Locate the cell with the specified text and output its [X, Y] center coordinate. 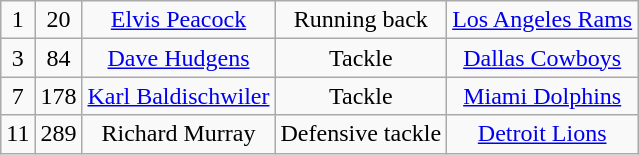
20 [58, 20]
7 [18, 96]
Richard Murray [178, 134]
Dallas Cowboys [542, 58]
Los Angeles Rams [542, 20]
84 [58, 58]
Miami Dolphins [542, 96]
Defensive tackle [361, 134]
289 [58, 134]
1 [18, 20]
Elvis Peacock [178, 20]
Dave Hudgens [178, 58]
Running back [361, 20]
Detroit Lions [542, 134]
3 [18, 58]
178 [58, 96]
Karl Baldischwiler [178, 96]
11 [18, 134]
